Capture the cell that displays the provided text and extract its (X, Y) central coordinate. 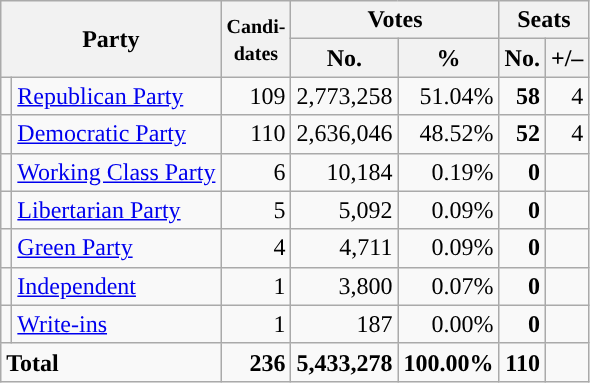
236 (256, 362)
3,800 (344, 286)
Independent (116, 286)
Libertarian Party (116, 210)
0.07% (448, 286)
Candi-dates (256, 39)
Seats (544, 20)
Republican Party (116, 96)
+/– (566, 58)
Working Class Party (116, 172)
6 (256, 172)
% (448, 58)
58 (522, 96)
100.00% (448, 362)
Green Party (116, 248)
Votes (395, 20)
187 (344, 324)
4,711 (344, 248)
Party (111, 39)
2,636,046 (344, 134)
109 (256, 96)
52 (522, 134)
Total (111, 362)
51.04% (448, 96)
2,773,258 (344, 96)
5,433,278 (344, 362)
48.52% (448, 134)
0.00% (448, 324)
0.19% (448, 172)
5,092 (344, 210)
5 (256, 210)
10,184 (344, 172)
Write-ins (116, 324)
Democratic Party (116, 134)
